From the cell containing the given text, extract its center point as [X, Y] coordinate. 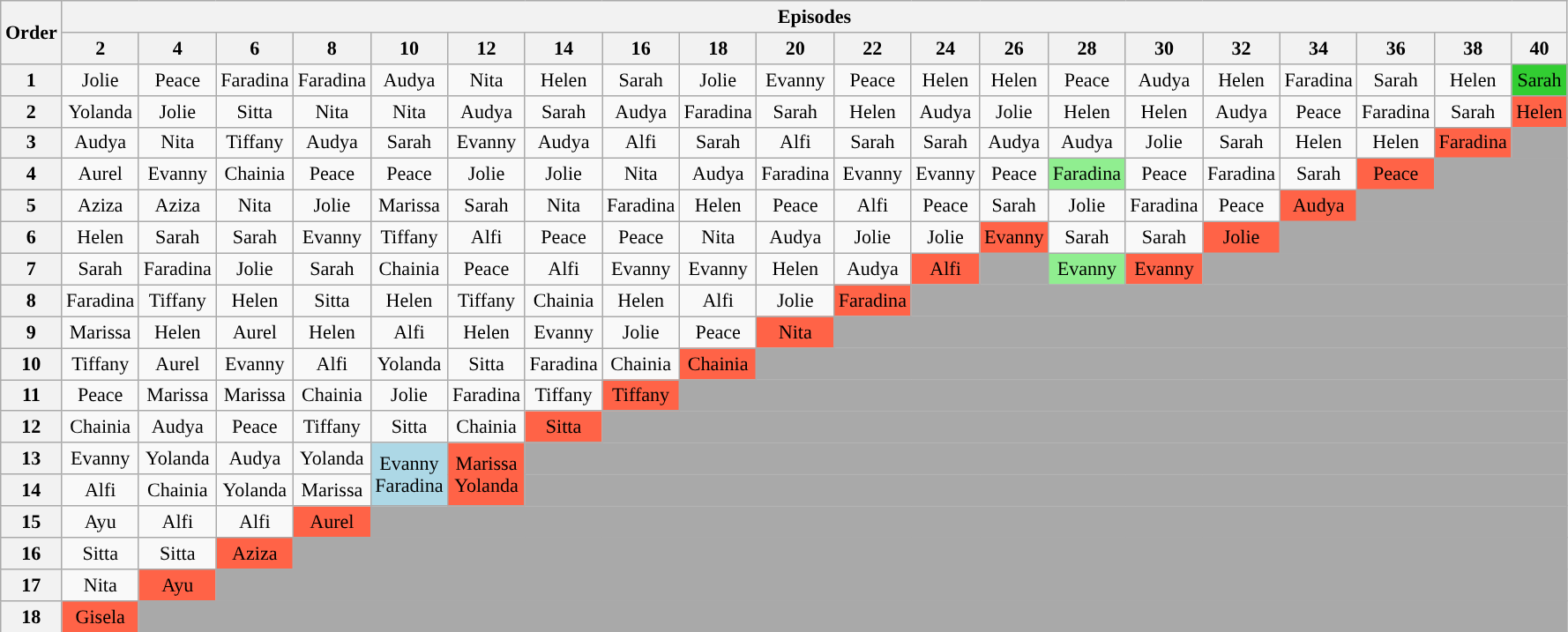
17 [32, 584]
26 [1014, 48]
Episodes [815, 16]
38 [1473, 48]
1 [32, 79]
3 [32, 143]
30 [1164, 48]
5 [32, 205]
Gisela [101, 616]
13 [32, 458]
15 [32, 521]
24 [945, 48]
34 [1318, 48]
22 [873, 48]
32 [1242, 48]
Order [32, 32]
36 [1396, 48]
40 [1540, 48]
11 [32, 395]
20 [795, 48]
7 [32, 269]
MarissaYolanda [487, 474]
28 [1087, 48]
EvannyFaradina [409, 474]
9 [32, 332]
